From the cell containing the given text, extract its center point as [X, Y] coordinate. 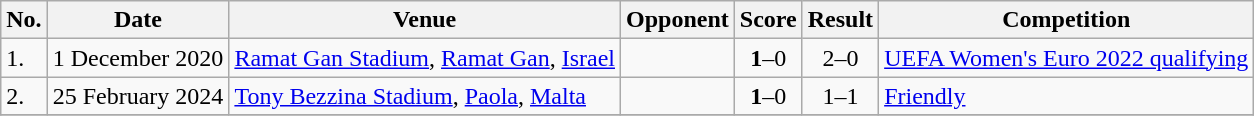
2. [24, 96]
1–1 [840, 96]
Ramat Gan Stadium, Ramat Gan, Israel [425, 58]
Tony Bezzina Stadium, Paola, Malta [425, 96]
2–0 [840, 58]
Friendly [1066, 96]
Venue [425, 20]
Opponent [678, 20]
1 December 2020 [138, 58]
UEFA Women's Euro 2022 qualifying [1066, 58]
25 February 2024 [138, 96]
No. [24, 20]
1. [24, 58]
Score [768, 20]
Competition [1066, 20]
Date [138, 20]
Result [840, 20]
